Identify which cell holds the provided text, then report its [X, Y] central coordinate. 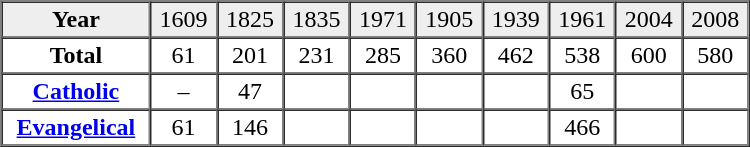
231 [316, 56]
580 [716, 56]
1835 [316, 20]
360 [449, 56]
1971 [383, 20]
462 [516, 56]
47 [250, 92]
285 [383, 56]
1961 [582, 20]
600 [648, 56]
1905 [449, 20]
1825 [250, 20]
Year [76, 20]
146 [250, 128]
538 [582, 56]
2008 [716, 20]
Total [76, 56]
2004 [648, 20]
1609 [183, 20]
201 [250, 56]
1939 [516, 20]
– [183, 92]
65 [582, 92]
Catholic [76, 92]
466 [582, 128]
Evangelical [76, 128]
